Pinpoint the cell where the given text exists, returning its (X, Y) midpoint coordinate. 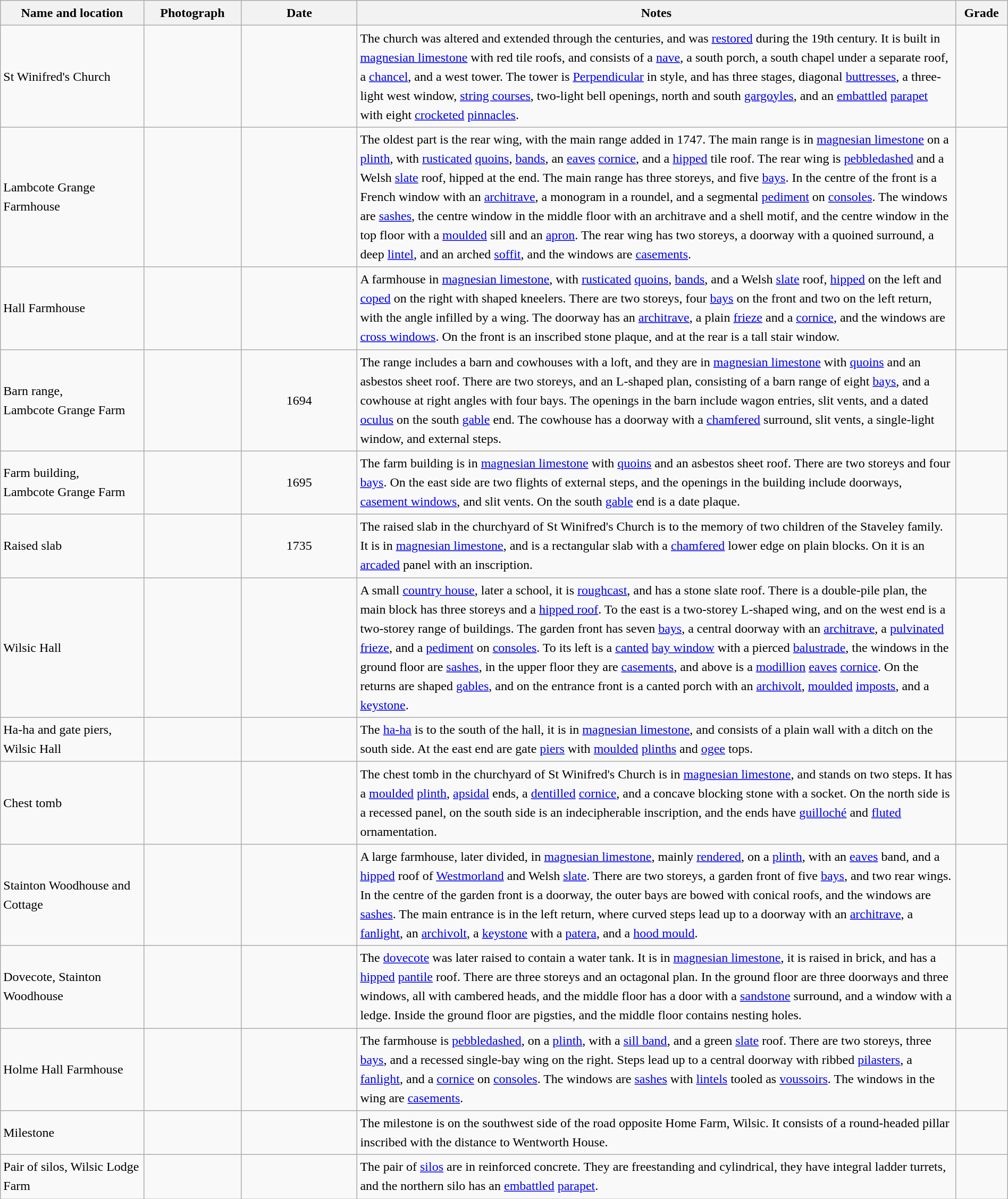
Barn range,Lambcote Grange Farm (72, 400)
1695 (299, 483)
Hall Farmhouse (72, 308)
Grade (981, 13)
Name and location (72, 13)
Chest tomb (72, 803)
Farm building,Lambcote Grange Farm (72, 483)
Raised slab (72, 546)
Stainton Woodhouse and Cottage (72, 894)
Lambcote Grange Farmhouse (72, 197)
Holme Hall Farmhouse (72, 1070)
1694 (299, 400)
Photograph (192, 13)
Dovecote, Stainton Woodhouse (72, 987)
Ha-ha and gate piers, Wilsic Hall (72, 739)
1735 (299, 546)
Pair of silos, Wilsic Lodge Farm (72, 1177)
St Winifred's Church (72, 77)
Date (299, 13)
Milestone (72, 1133)
Wilsic Hall (72, 648)
Notes (656, 13)
